For the text-containing cell, return its midpoint in [x, y] coordinate format. 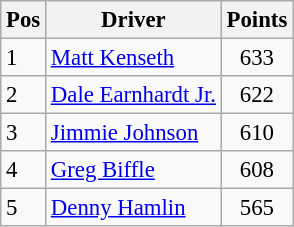
4 [24, 170]
Matt Kenseth [134, 58]
Greg Biffle [134, 170]
Pos [24, 20]
Denny Hamlin [134, 208]
Dale Earnhardt Jr. [134, 95]
1 [24, 58]
565 [256, 208]
Points [256, 20]
633 [256, 58]
Driver [134, 20]
5 [24, 208]
2 [24, 95]
610 [256, 133]
Jimmie Johnson [134, 133]
3 [24, 133]
608 [256, 170]
622 [256, 95]
